For the text-containing cell, return its midpoint in (x, y) coordinate format. 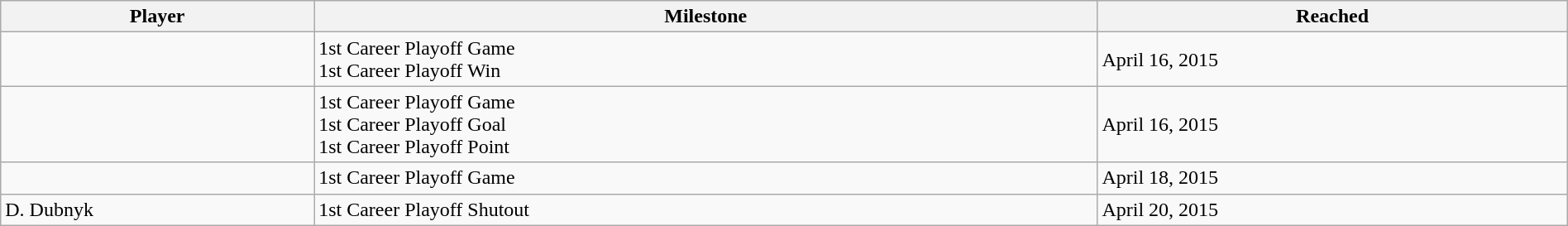
1st Career Playoff Game1st Career Playoff Goal1st Career Playoff Point (706, 124)
D. Dubnyk (157, 209)
April 18, 2015 (1332, 178)
April 20, 2015 (1332, 209)
Reached (1332, 17)
Milestone (706, 17)
1st Career Playoff Game (706, 178)
1st Career Playoff Game1st Career Playoff Win (706, 60)
Player (157, 17)
1st Career Playoff Shutout (706, 209)
